Output the (X, Y) coordinate of the center of the cell containing the given text.  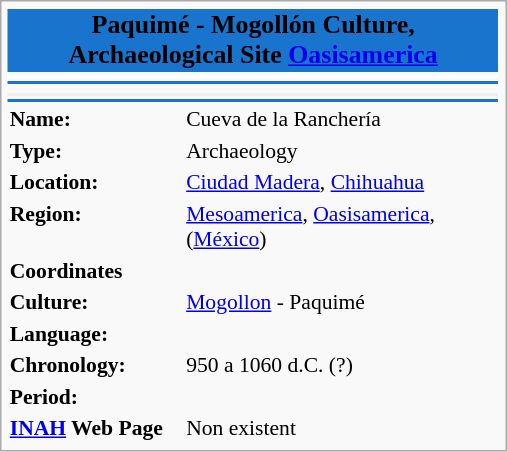
Ciudad Madera, Chihuahua (342, 182)
Language: (94, 333)
Location: (94, 182)
Archaeology (342, 150)
Mesoamerica, Oasisamerica, (México) (342, 226)
Name: (94, 119)
Coordinates (94, 270)
Mogollon - Paquimé (342, 302)
Paquimé - Mogollón Culture, Archaeological Site Oasisamerica (253, 40)
Chronology: (94, 365)
Period: (94, 396)
Non existent (342, 428)
Region: (94, 226)
INAH Web Page (94, 428)
950 a 1060 d.C. (?) (342, 365)
Culture: (94, 302)
Type: (94, 150)
Cueva de la Ranchería (342, 119)
